Extract the [x, y] coordinate from the center of the cell holding the provided text.  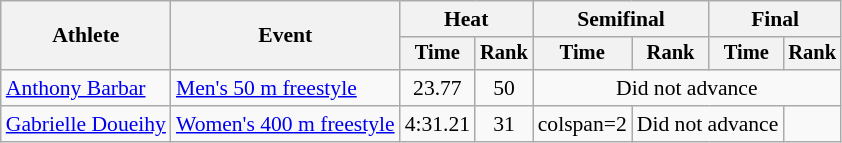
Event [286, 36]
Anthony Barbar [86, 88]
50 [504, 88]
31 [504, 124]
Gabrielle Doueihy [86, 124]
Athlete [86, 36]
Heat [466, 19]
Semifinal [622, 19]
Women's 400 m freestyle [286, 124]
4:31.21 [438, 124]
23.77 [438, 88]
Final [775, 19]
Men's 50 m freestyle [286, 88]
colspan=2 [582, 124]
